Provide the [X, Y] coordinate of the cell's center where the given text is located.  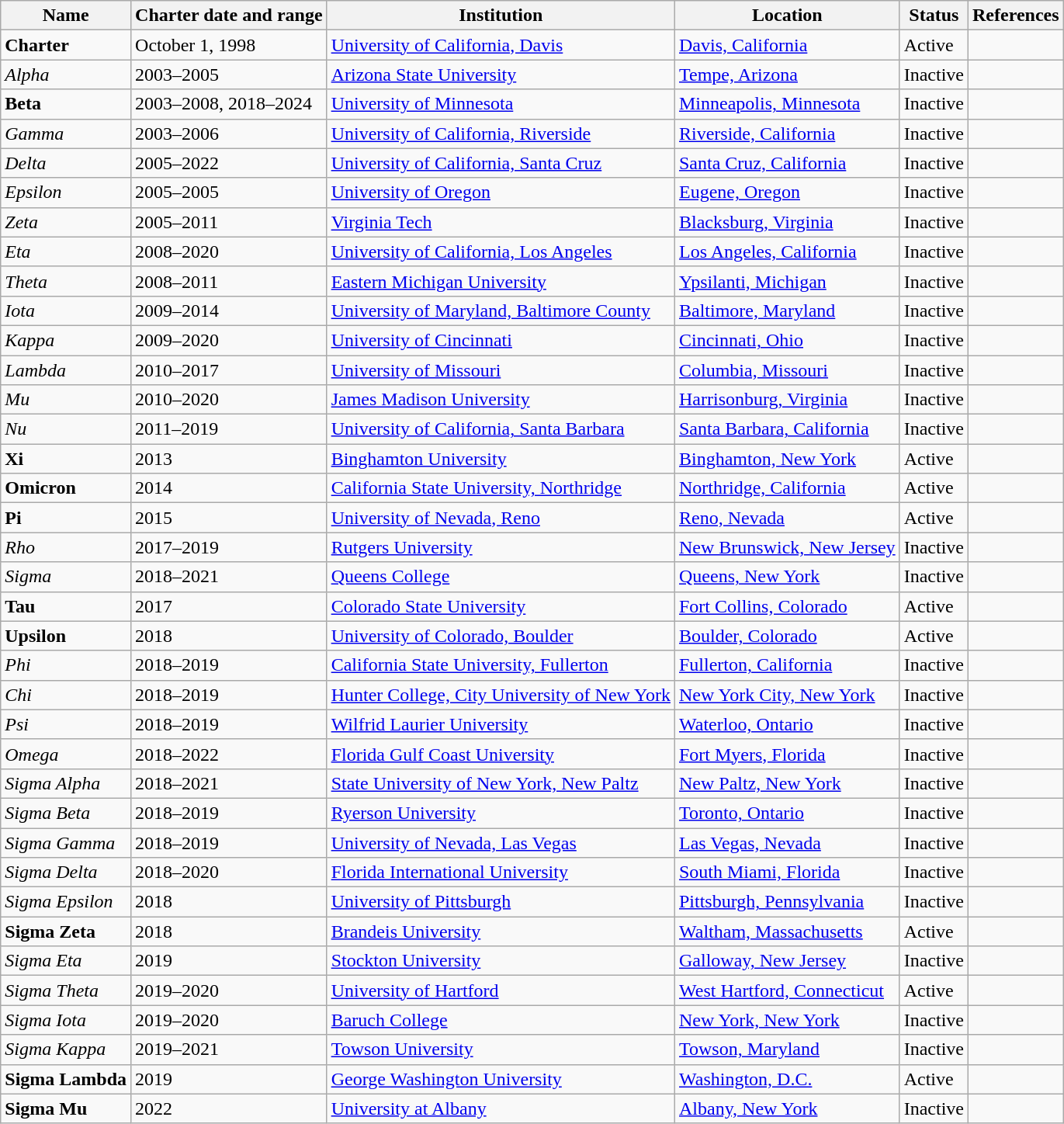
Toronto, Ontario [787, 813]
New York, New York [787, 1020]
Gamma [66, 134]
Eugene, Oregon [787, 193]
Charter date and range [230, 16]
Arizona State University [501, 75]
Name [66, 16]
Charter [66, 45]
Tempe, Arizona [787, 75]
Sigma Epsilon [66, 902]
2011–2019 [230, 429]
University of Cincinnati [501, 340]
Virginia Tech [501, 222]
2014 [230, 488]
Sigma Delta [66, 872]
Rutgers University [501, 547]
Sigma Kappa [66, 1049]
James Madison University [501, 400]
Sigma Mu [66, 1108]
Binghamton, New York [787, 459]
Delta [66, 163]
Los Angeles, California [787, 252]
Status [934, 16]
Albany, New York [787, 1108]
Pi [66, 518]
Florida Gulf Coast University [501, 754]
Theta [66, 281]
University of California, Davis [501, 45]
Colorado State University [501, 606]
University of California, Santa Cruz [501, 163]
2005–2022 [230, 163]
University of Nevada, Reno [501, 518]
Wilfrid Laurier University [501, 724]
Minneapolis, Minnesota [787, 104]
2009–2014 [230, 310]
Waltham, Massachusetts [787, 931]
2015 [230, 518]
2003–2006 [230, 134]
Fort Collins, Colorado [787, 606]
University of California, Riverside [501, 134]
University of Nevada, Las Vegas [501, 842]
University of Maryland, Baltimore County [501, 310]
University of Missouri [501, 370]
Zeta [66, 222]
California State University, Fullerton [501, 665]
Iota [66, 310]
Sigma Lambda [66, 1079]
2013 [230, 459]
Towson University [501, 1049]
Waterloo, Ontario [787, 724]
University of California, Santa Barbara [501, 429]
Cincinnati, Ohio [787, 340]
George Washington University [501, 1079]
University of Colorado, Boulder [501, 636]
Sigma Iota [66, 1020]
Santa Cruz, California [787, 163]
References [1017, 16]
Mu [66, 400]
University of Pittsburgh [501, 902]
2010–2020 [230, 400]
Epsilon [66, 193]
2010–2017 [230, 370]
University of Minnesota [501, 104]
Alpha [66, 75]
Queens, New York [787, 577]
Queens College [501, 577]
University of California, Los Angeles [501, 252]
Institution [501, 16]
Columbia, Missouri [787, 370]
Brandeis University [501, 931]
Tau [66, 606]
Baruch College [501, 1020]
October 1, 1998 [230, 45]
South Miami, Florida [787, 872]
Omega [66, 754]
Florida International University [501, 872]
2018–2022 [230, 754]
Las Vegas, Nevada [787, 842]
Nu [66, 429]
Davis, California [787, 45]
Sigma Zeta [66, 931]
Sigma Alpha [66, 783]
Upsilon [66, 636]
Binghamton University [501, 459]
2019–2021 [230, 1049]
Location [787, 16]
Fullerton, California [787, 665]
State University of New York, New Paltz [501, 783]
Stockton University [501, 961]
2005–2005 [230, 193]
Boulder, Colorado [787, 636]
California State University, Northridge [501, 488]
Sigma Beta [66, 813]
Xi [66, 459]
Galloway, New Jersey [787, 961]
Ypsilanti, Michigan [787, 281]
2009–2020 [230, 340]
Northridge, California [787, 488]
West Hartford, Connecticut [787, 990]
2018–2020 [230, 872]
New Brunswick, New Jersey [787, 547]
Riverside, California [787, 134]
Sigma Eta [66, 961]
Baltimore, Maryland [787, 310]
Rho [66, 547]
Towson, Maryland [787, 1049]
Eastern Michigan University [501, 281]
2022 [230, 1108]
2003–2008, 2018–2024 [230, 104]
2008–2020 [230, 252]
2017–2019 [230, 547]
Blacksburg, Virginia [787, 222]
Eta [66, 252]
Lambda [66, 370]
Sigma [66, 577]
New Paltz, New York [787, 783]
Chi [66, 695]
2008–2011 [230, 281]
University at Albany [501, 1108]
New York City, New York [787, 695]
Ryerson University [501, 813]
Pittsburgh, Pennsylvania [787, 902]
Hunter College, City University of New York [501, 695]
Santa Barbara, California [787, 429]
Fort Myers, Florida [787, 754]
Sigma Gamma [66, 842]
2017 [230, 606]
Washington, D.C. [787, 1079]
Harrisonburg, Virginia [787, 400]
Sigma Theta [66, 990]
University of Oregon [501, 193]
2005–2011 [230, 222]
2003–2005 [230, 75]
Omicron [66, 488]
Reno, Nevada [787, 518]
Kappa [66, 340]
Phi [66, 665]
University of Hartford [501, 990]
Psi [66, 724]
Beta [66, 104]
